Return the (x, y) coordinate for the center point of the cell that contains the specified text.  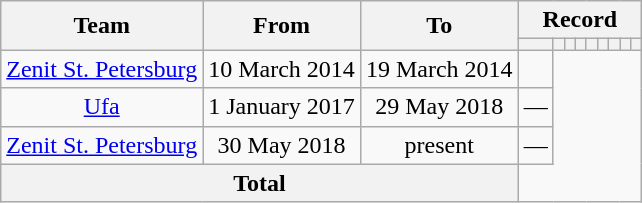
From (282, 26)
1 January 2017 (282, 107)
Ufa (102, 107)
30 May 2018 (282, 145)
Total (260, 183)
To (439, 26)
10 March 2014 (282, 69)
Team (102, 26)
29 May 2018 (439, 107)
Record (580, 20)
present (439, 145)
19 March 2014 (439, 69)
